Detect which cell encompasses the target text, then output its (X, Y) center coordinate. 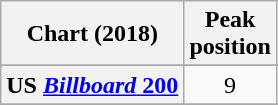
9 (230, 85)
Peak position (230, 34)
Chart (2018) (92, 34)
US Billboard 200 (92, 85)
